Identify which cell holds the provided text, then report its [x, y] central coordinate. 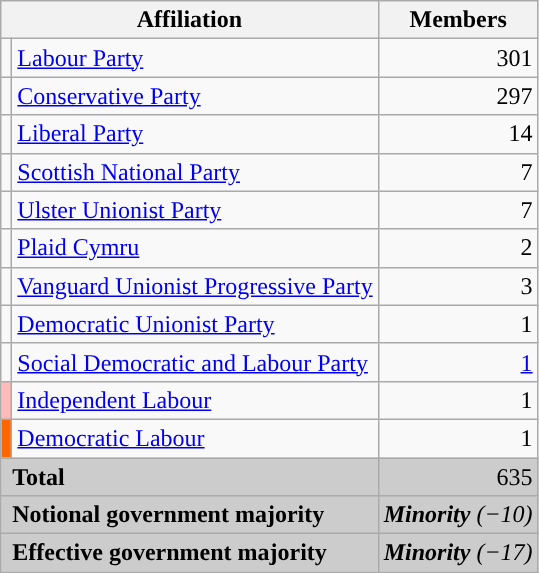
301 [458, 58]
Members [458, 20]
Conservative Party [195, 96]
Social Democratic and Labour Party [195, 362]
Democratic Labour [195, 438]
Labour Party [195, 58]
Plaid Cymru [195, 248]
3 [458, 286]
Ulster Unionist Party [195, 210]
Vanguard Unionist Progressive Party [195, 286]
Notional government majority [190, 515]
14 [458, 134]
Effective government majority [190, 553]
Liberal Party [195, 134]
635 [458, 477]
Minority (−10) [458, 515]
Democratic Unionist Party [195, 324]
Total [190, 477]
Independent Labour [195, 400]
297 [458, 96]
Minority (−17) [458, 553]
Affiliation [190, 20]
Scottish National Party [195, 172]
2 [458, 248]
